Locate the cell with the specified text and output its [X, Y] center coordinate. 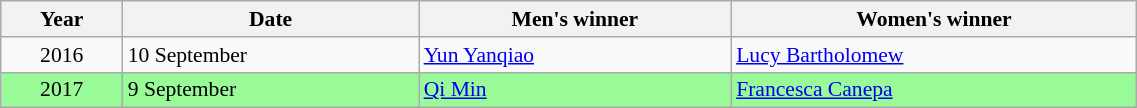
Qi Min [575, 90]
Women's winner [934, 19]
Francesca Canepa [934, 90]
Lucy Bartholomew [934, 55]
10 September [271, 55]
2017 [62, 90]
Yun Yanqiao [575, 55]
Year [62, 19]
Men's winner [575, 19]
9 September [271, 90]
Date [271, 19]
2016 [62, 55]
